Output the (x, y) coordinate of the center of the cell containing the given text.  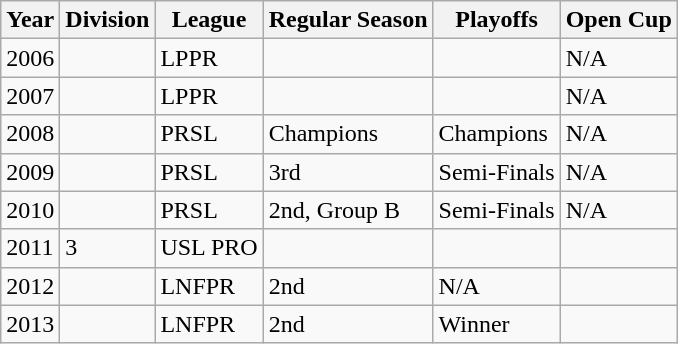
2009 (30, 172)
USL PRO (209, 248)
3rd (348, 172)
2nd, Group B (348, 210)
2013 (30, 324)
Year (30, 20)
2007 (30, 96)
Division (108, 20)
2008 (30, 134)
Open Cup (618, 20)
Regular Season (348, 20)
Winner (496, 324)
Playoffs (496, 20)
2006 (30, 58)
2012 (30, 286)
2010 (30, 210)
2011 (30, 248)
League (209, 20)
3 (108, 248)
